Detect which cell encompasses the target text, then output its (X, Y) center coordinate. 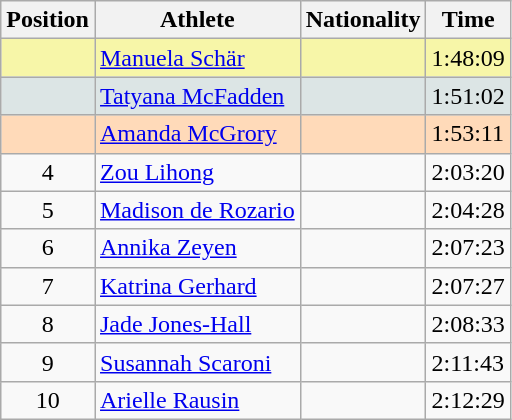
Position (48, 20)
Annika Zeyen (197, 248)
4 (48, 172)
1:48:09 (468, 58)
9 (48, 362)
2:12:29 (468, 400)
2:07:27 (468, 286)
1:53:11 (468, 134)
Manuela Schär (197, 58)
Time (468, 20)
1:51:02 (468, 96)
2:03:20 (468, 172)
Susannah Scaroni (197, 362)
2:04:28 (468, 210)
Madison de Rozario (197, 210)
7 (48, 286)
Jade Jones-Hall (197, 324)
Zou Lihong (197, 172)
6 (48, 248)
Tatyana McFadden (197, 96)
Arielle Rausin (197, 400)
2:08:33 (468, 324)
8 (48, 324)
Katrina Gerhard (197, 286)
10 (48, 400)
Athlete (197, 20)
5 (48, 210)
2:11:43 (468, 362)
Nationality (363, 20)
Amanda McGrory (197, 134)
2:07:23 (468, 248)
